Return (X, Y) of the center of cell containing provided text 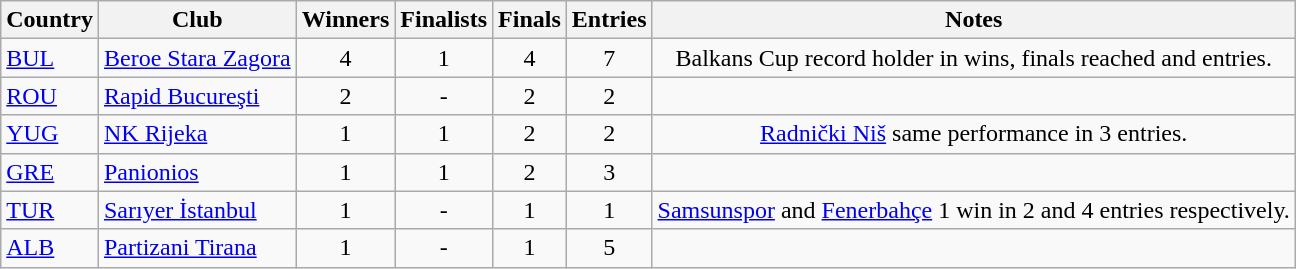
Beroe Stara Zagora (197, 58)
Country (50, 20)
7 (609, 58)
NK Rijeka (197, 134)
Finalists (444, 20)
Panionios (197, 172)
Sarıyer İstanbul (197, 210)
TUR (50, 210)
Notes (974, 20)
Club (197, 20)
Balkans Cup record holder in wins, finals reached and entries. (974, 58)
GRE (50, 172)
5 (609, 248)
3 (609, 172)
Partizani Tirana (197, 248)
Radnički Niš same performance in 3 entries. (974, 134)
Samsunspor and Fenerbahçe 1 win in 2 and 4 entries respectively. (974, 210)
Finals (530, 20)
Winners (346, 20)
ALB (50, 248)
ROU (50, 96)
Entries (609, 20)
Rapid Bucureşti (197, 96)
BUL (50, 58)
YUG (50, 134)
